Return [X, Y] of the center of cell containing provided text 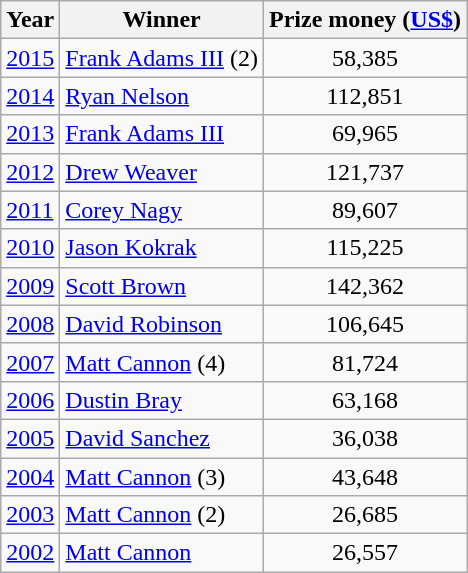
Corey Nagy [162, 210]
69,965 [366, 134]
Ryan Nelson [162, 96]
2002 [30, 553]
26,685 [366, 515]
Frank Adams III (2) [162, 58]
2015 [30, 58]
43,648 [366, 477]
David Sanchez [162, 438]
106,645 [366, 324]
2011 [30, 210]
Frank Adams III [162, 134]
2012 [30, 172]
Prize money (US$) [366, 20]
Matt Cannon (4) [162, 362]
121,737 [366, 172]
Matt Cannon (2) [162, 515]
36,038 [366, 438]
2014 [30, 96]
115,225 [366, 248]
2007 [30, 362]
2008 [30, 324]
89,607 [366, 210]
2009 [30, 286]
Scott Brown [162, 286]
2004 [30, 477]
Jason Kokrak [162, 248]
Year [30, 20]
Matt Cannon [162, 553]
58,385 [366, 58]
2003 [30, 515]
2013 [30, 134]
112,851 [366, 96]
81,724 [366, 362]
Dustin Bray [162, 400]
Matt Cannon (3) [162, 477]
Winner [162, 20]
Drew Weaver [162, 172]
2006 [30, 400]
142,362 [366, 286]
David Robinson [162, 324]
63,168 [366, 400]
2010 [30, 248]
26,557 [366, 553]
2005 [30, 438]
